Locate the cell with the specified text and output its [x, y] center coordinate. 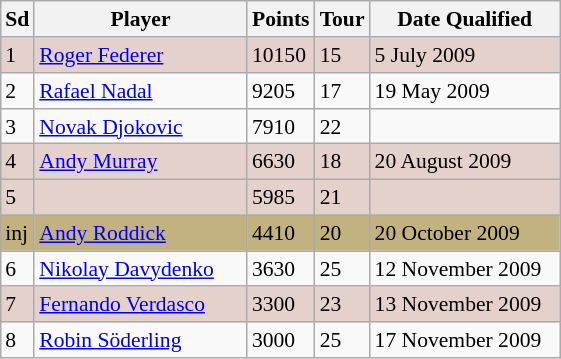
4410 [281, 233]
Andy Murray [140, 162]
Nikolay Davydenko [140, 269]
17 November 2009 [465, 340]
Rafael Nadal [140, 91]
2 [17, 91]
3000 [281, 340]
21 [342, 197]
9205 [281, 91]
Robin Söderling [140, 340]
12 November 2009 [465, 269]
Date Qualified [465, 19]
3300 [281, 304]
Sd [17, 19]
15 [342, 55]
5985 [281, 197]
Roger Federer [140, 55]
17 [342, 91]
23 [342, 304]
Points [281, 19]
Novak Djokovic [140, 126]
Fernando Verdasco [140, 304]
6630 [281, 162]
20 [342, 233]
5 July 2009 [465, 55]
7910 [281, 126]
7 [17, 304]
18 [342, 162]
Tour [342, 19]
19 May 2009 [465, 91]
Player [140, 19]
Andy Roddick [140, 233]
13 November 2009 [465, 304]
10150 [281, 55]
6 [17, 269]
3630 [281, 269]
3 [17, 126]
20 October 2009 [465, 233]
22 [342, 126]
5 [17, 197]
8 [17, 340]
1 [17, 55]
4 [17, 162]
inj [17, 233]
20 August 2009 [465, 162]
